Search for the cell housing the specified text and yield its [x, y] center coordinate. 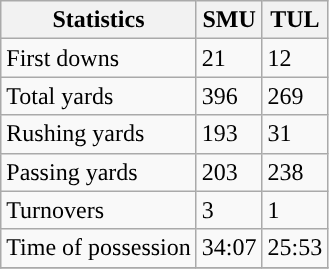
TUL [295, 20]
269 [295, 96]
238 [295, 172]
12 [295, 58]
25:53 [295, 248]
Time of possession [99, 248]
3 [229, 210]
SMU [229, 20]
34:07 [229, 248]
Statistics [99, 20]
193 [229, 134]
203 [229, 172]
Rushing yards [99, 134]
21 [229, 58]
31 [295, 134]
Turnovers [99, 210]
Total yards [99, 96]
First downs [99, 58]
396 [229, 96]
Passing yards [99, 172]
1 [295, 210]
